For the text-containing cell, return its midpoint in (X, Y) coordinate format. 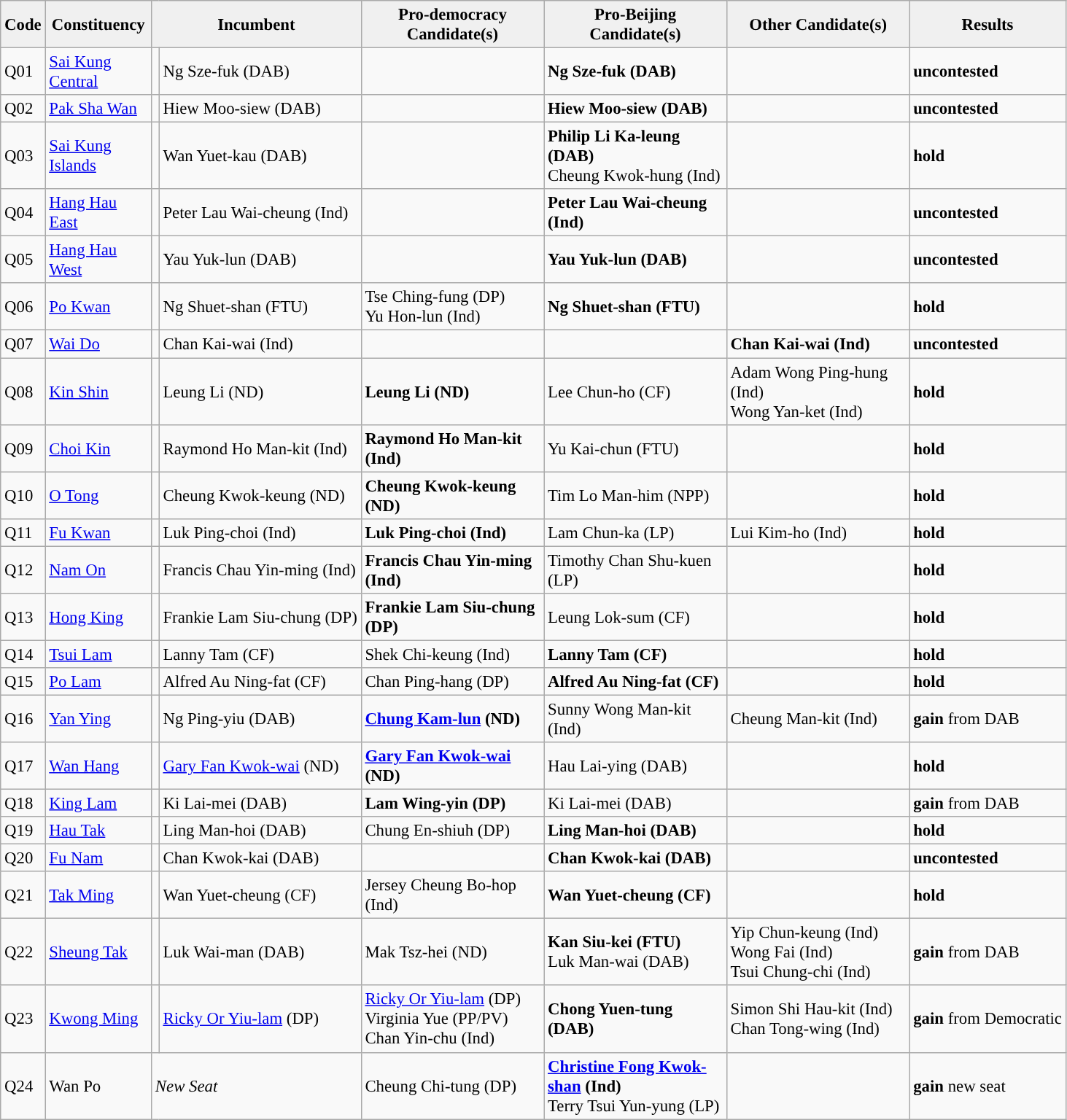
Ricky Or Yiu-lam (DP) (260, 1019)
Q15 (23, 682)
Q18 (23, 804)
Sai Kung Central (98, 71)
Q12 (23, 570)
Q08 (23, 392)
gain from Democratic (988, 1019)
Q10 (23, 496)
Chan Ping-hang (DP) (452, 682)
Q23 (23, 1019)
Shek Chi-keung (Ind) (452, 654)
Po Kwan (98, 306)
Lee Chun-ho (CF) (636, 392)
Sunny Wong Man-kit (Ind) (636, 719)
Adam Wong Ping-hung (Ind)Wong Yan-ket (Ind) (818, 392)
Results (988, 25)
Pro-democracy Candidate(s) (452, 25)
Yan Ying (98, 719)
Luk Wai-man (DAB) (260, 952)
Yip Chun-keung (Ind) Wong Fai (Ind)Tsui Chung-chi (Ind) (818, 952)
Leung Lok-sum (CF) (636, 617)
Pak Sha Wan (98, 109)
Q19 (23, 831)
Christine Fong Kwok-shan (Ind)Terry Tsui Yun-yung (LP) (636, 1086)
Simon Shi Hau-kit (Ind)Chan Tong-wing (Ind) (818, 1019)
Q21 (23, 895)
Other Candidate(s) (818, 25)
Incumbent (257, 25)
Wai Do (98, 344)
Q16 (23, 719)
Cheung Chi-tung (DP) (452, 1086)
Tim Lo Man-him (NPP) (636, 496)
Sheung Tak (98, 952)
Tak Ming (98, 895)
Q20 (23, 858)
Q13 (23, 617)
Q11 (23, 532)
Q24 (23, 1086)
Choi Kin (98, 448)
Po Lam (98, 682)
Ng Ping-yiu (DAB) (260, 719)
New Seat (257, 1086)
Q06 (23, 306)
Wan Hang (98, 766)
Jersey Cheung Bo-hop (Ind) (452, 895)
Pro-Beijing Candidate(s) (636, 25)
Kwong Ming (98, 1019)
Yu Kai-chun (FTU) (636, 448)
Hau Lai-ying (DAB) (636, 766)
Mak Tsz-hei (ND) (452, 952)
Q02 (23, 109)
Q09 (23, 448)
Q17 (23, 766)
Q03 (23, 156)
Q14 (23, 654)
Q07 (23, 344)
O Tong (98, 496)
Tsui Lam (98, 654)
gain new seat (988, 1086)
Wan Yuet-kau (DAB) (260, 156)
Q01 (23, 71)
Tse Ching-fung (DP)Yu Hon-lun (Ind) (452, 306)
Wan Po (98, 1086)
Lui Kim-ho (Ind) (818, 532)
Code (23, 25)
Chung Kam-lun (ND) (452, 719)
Fu Nam (98, 858)
Constituency (98, 25)
Sai Kung Islands (98, 156)
Chung En-shiuh (DP) (452, 831)
Q04 (23, 213)
Hang Hau West (98, 260)
Q05 (23, 260)
Timothy Chan Shu-kuen (LP) (636, 570)
Hau Tak (98, 831)
Fu Kwan (98, 532)
Hang Hau East (98, 213)
Chong Yuen-tung (DAB) (636, 1019)
Lam Wing-yin (DP) (452, 804)
Nam On (98, 570)
Kin Shin (98, 392)
Kan Siu-kei (FTU)Luk Man-wai (DAB) (636, 952)
Philip Li Ka-leung (DAB)Cheung Kwok-hung (Ind) (636, 156)
Hong King (98, 617)
King Lam (98, 804)
Q22 (23, 952)
Lam Chun-ka (LP) (636, 532)
Ricky Or Yiu-lam (DP)Virginia Yue (PP/PV)Chan Yin-chu (Ind) (452, 1019)
Cheung Man-kit (Ind) (818, 719)
